Extract the [x, y] coordinate from the center of the cell holding the provided text.  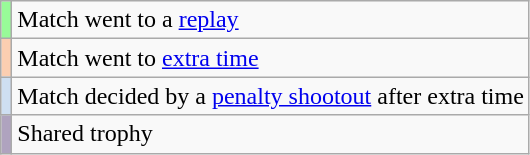
Match decided by a penalty shootout after extra time [271, 96]
Match went to extra time [271, 58]
Match went to a replay [271, 20]
Shared trophy [271, 134]
